Output the (x, y) coordinate of the center of the cell containing the given text.  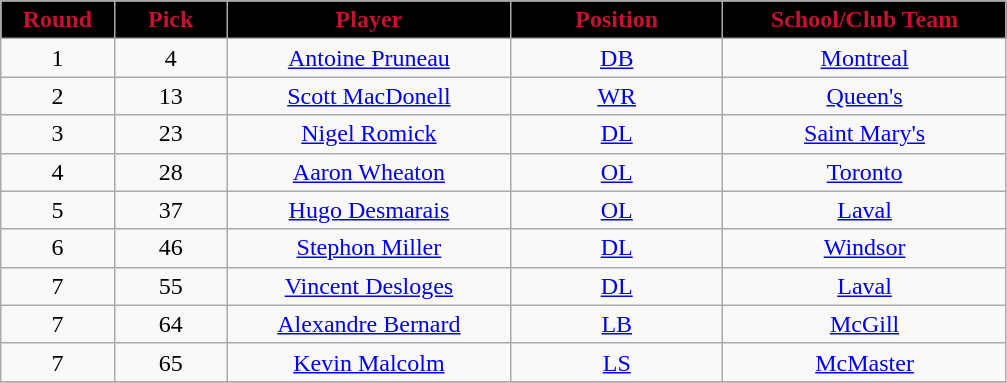
Saint Mary's (864, 134)
Queen's (864, 96)
1 (58, 58)
46 (170, 248)
McMaster (864, 362)
28 (170, 172)
LS (617, 362)
Stephon Miller (368, 248)
65 (170, 362)
McGill (864, 324)
Alexandre Bernard (368, 324)
13 (170, 96)
Toronto (864, 172)
Hugo Desmarais (368, 210)
5 (58, 210)
Scott MacDonell (368, 96)
Nigel Romick (368, 134)
Player (368, 20)
6 (58, 248)
23 (170, 134)
School/Club Team (864, 20)
Position (617, 20)
Antoine Pruneau (368, 58)
LB (617, 324)
Vincent Desloges (368, 286)
2 (58, 96)
64 (170, 324)
Kevin Malcolm (368, 362)
37 (170, 210)
3 (58, 134)
55 (170, 286)
Windsor (864, 248)
DB (617, 58)
Pick (170, 20)
WR (617, 96)
Montreal (864, 58)
Round (58, 20)
Aaron Wheaton (368, 172)
